Extract the [x, y] coordinate from the center of the cell holding the provided text.  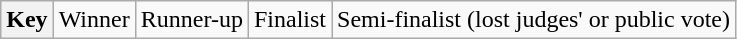
Runner-up [192, 20]
Winner [94, 20]
Key [27, 20]
Finalist [290, 20]
Semi-finalist (lost judges' or public vote) [534, 20]
